Detect which cell encompasses the target text, then output its [x, y] center coordinate. 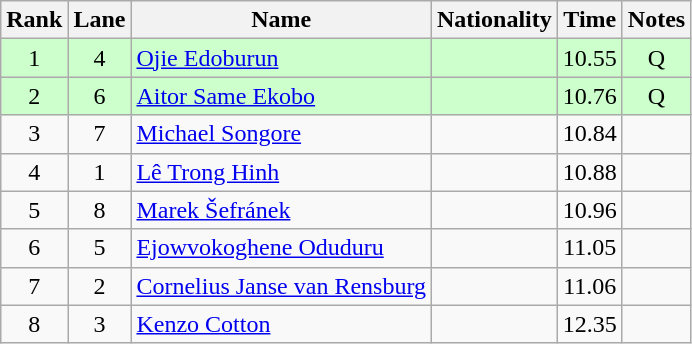
Name [282, 20]
10.96 [590, 210]
Ejowvokoghene Oduduru [282, 248]
Ojie Edoburun [282, 58]
Notes [656, 20]
Lê Trong Hinh [282, 172]
Rank [34, 20]
10.76 [590, 96]
Lane [100, 20]
Aitor Same Ekobo [282, 96]
Time [590, 20]
Kenzo Cotton [282, 324]
Cornelius Janse van Rensburg [282, 286]
11.05 [590, 248]
10.55 [590, 58]
10.88 [590, 172]
11.06 [590, 286]
12.35 [590, 324]
Michael Songore [282, 134]
Marek Šefránek [282, 210]
10.84 [590, 134]
Nationality [495, 20]
